Find where the given text appears and provide that cell's center as [X, Y] coordinate. 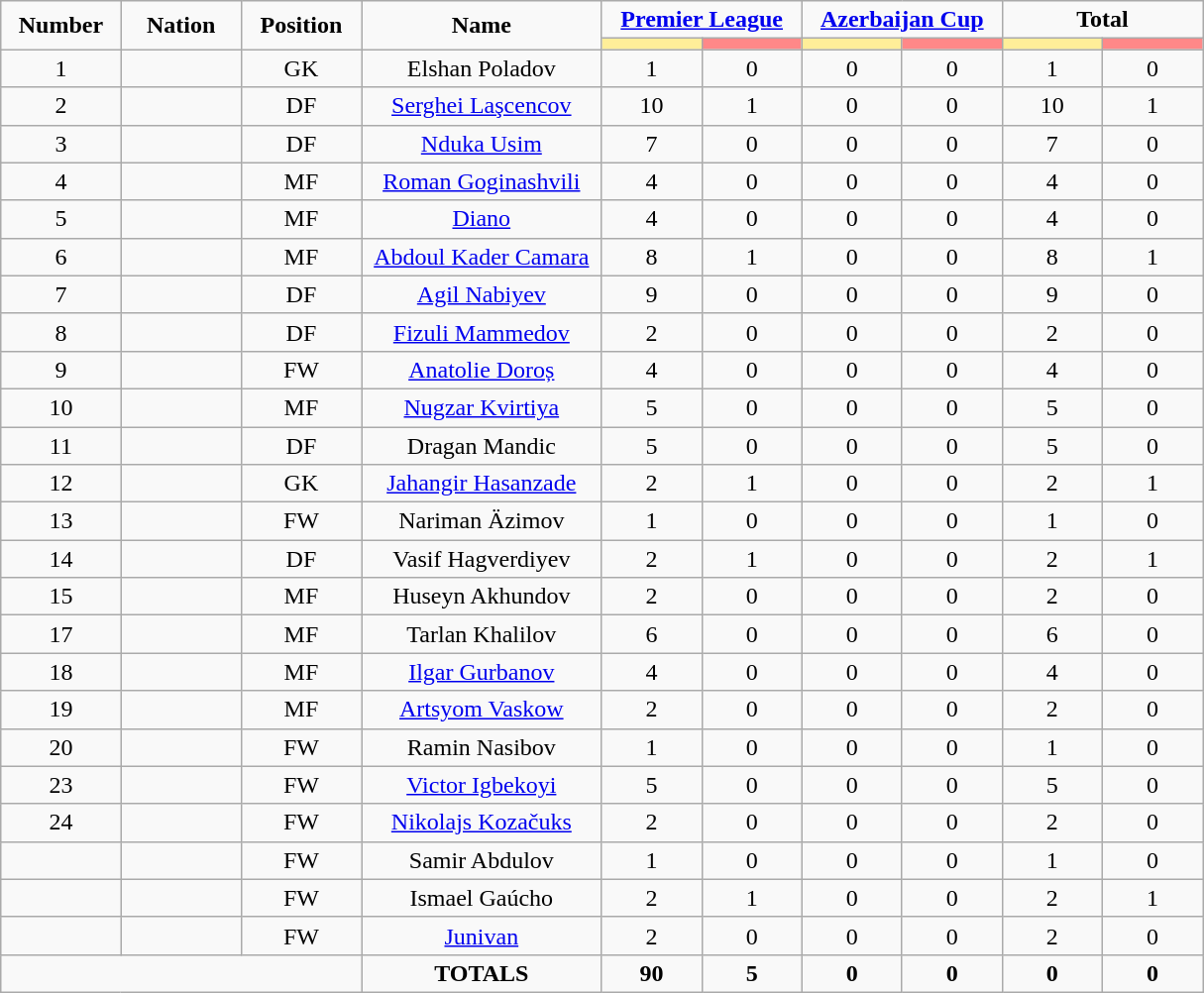
15 [61, 597]
14 [61, 559]
13 [61, 521]
Diano [482, 219]
Name [482, 26]
11 [61, 445]
17 [61, 634]
Fizuli Mammedov [482, 332]
Premier League [702, 20]
Victor Igbekoyi [482, 785]
Nation [180, 26]
Junivan [482, 936]
Samir Abdulov [482, 860]
3 [61, 144]
90 [652, 973]
18 [61, 672]
Nariman Äzimov [482, 521]
Vasif Hagverdiyev [482, 559]
Agil Nabiyev [482, 294]
Ilgar Gurbanov [482, 672]
TOTALS [482, 973]
Huseyn Akhundov [482, 597]
Azerbaijan Cup [902, 20]
Nduka Usim [482, 144]
Roman Goginashvili [482, 181]
Ramin Nasibov [482, 747]
12 [61, 484]
Jahangir Hasanzade [482, 484]
Ismael Gaúcho [482, 898]
19 [61, 710]
Dragan Mandic [482, 445]
Artsyom Vaskow [482, 710]
Tarlan Khalilov [482, 634]
23 [61, 785]
Abdoul Kader Camara [482, 257]
Total [1102, 20]
Serghei Laşcencov [482, 106]
Number [61, 26]
Nugzar Kvirtiya [482, 407]
24 [61, 823]
Position [301, 26]
Elshan Poladov [482, 68]
20 [61, 747]
Nikolajs Kozačuks [482, 823]
Anatolie Doroș [482, 370]
